Output the [x, y] coordinate of the center of the cell containing the given text.  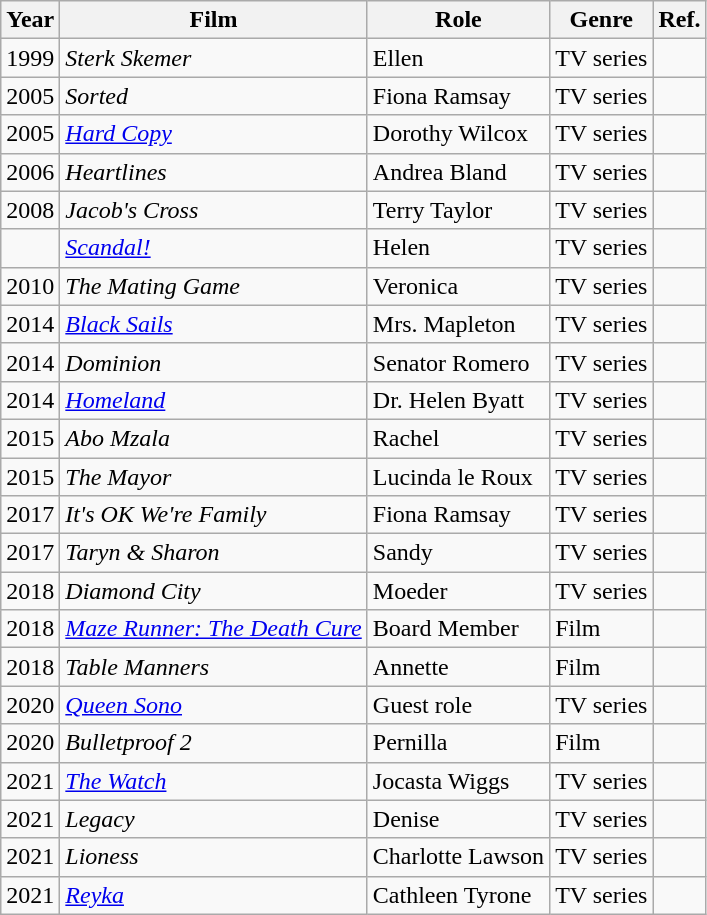
Guest role [458, 705]
Bulletproof 2 [214, 743]
Sandy [458, 553]
Annette [458, 667]
Year [30, 20]
It's OK We're Family [214, 515]
Board Member [458, 629]
2008 [30, 210]
Role [458, 20]
Pernilla [458, 743]
Terry Taylor [458, 210]
Lioness [214, 857]
Taryn & Sharon [214, 553]
Reyka [214, 895]
The Mayor [214, 477]
Heartlines [214, 172]
Mrs. Mapleton [458, 324]
Senator Romero [458, 362]
Black Sails [214, 324]
Hard Copy [214, 134]
2006 [30, 172]
Queen Sono [214, 705]
Andrea Bland [458, 172]
Homeland [214, 400]
The Mating Game [214, 286]
Genre [602, 20]
Rachel [458, 438]
Abo Mzala [214, 438]
Jocasta Wiggs [458, 781]
Sterk Skemer [214, 58]
The Watch [214, 781]
Ref. [680, 20]
1999 [30, 58]
Legacy [214, 819]
Cathleen Tyrone [458, 895]
Veronica [458, 286]
Diamond City [214, 591]
Moeder [458, 591]
Helen [458, 248]
Jacob's Cross [214, 210]
Maze Runner: The Death Cure [214, 629]
Charlotte Lawson [458, 857]
Lucinda le Roux [458, 477]
Dorothy Wilcox [458, 134]
Dr. Helen Byatt [458, 400]
Dominion [214, 362]
Sorted [214, 96]
Table Manners [214, 667]
2010 [30, 286]
Scandal! [214, 248]
Ellen [458, 58]
Denise [458, 819]
